Identify which cell holds the provided text, then report its [x, y] central coordinate. 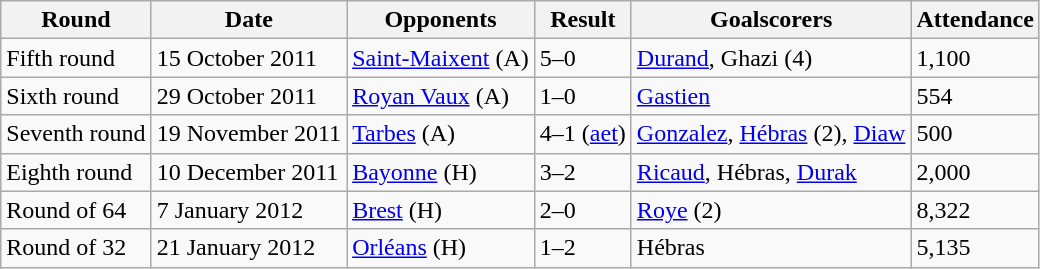
Brest (H) [441, 210]
Royan Vaux (A) [441, 96]
29 October 2011 [248, 96]
Seventh round [76, 134]
Roye (2) [771, 210]
7 January 2012 [248, 210]
5,135 [975, 248]
Durand, Ghazi (4) [771, 58]
Gastien [771, 96]
21 January 2012 [248, 248]
5–0 [582, 58]
1–0 [582, 96]
Bayonne (H) [441, 172]
8,322 [975, 210]
1,100 [975, 58]
Tarbes (A) [441, 134]
Result [582, 20]
554 [975, 96]
Opponents [441, 20]
Ricaud, Hébras, Durak [771, 172]
3–2 [582, 172]
Hébras [771, 248]
Gonzalez, Hébras (2), Diaw [771, 134]
Date [248, 20]
Saint-Maixent (A) [441, 58]
2,000 [975, 172]
500 [975, 134]
Eighth round [76, 172]
10 December 2011 [248, 172]
19 November 2011 [248, 134]
1–2 [582, 248]
Orléans (H) [441, 248]
Attendance [975, 20]
4–1 (aet) [582, 134]
Goalscorers [771, 20]
2–0 [582, 210]
Fifth round [76, 58]
Sixth round [76, 96]
Round of 32 [76, 248]
Round of 64 [76, 210]
Round [76, 20]
15 October 2011 [248, 58]
